Search for the cell housing the specified text and yield its (X, Y) center coordinate. 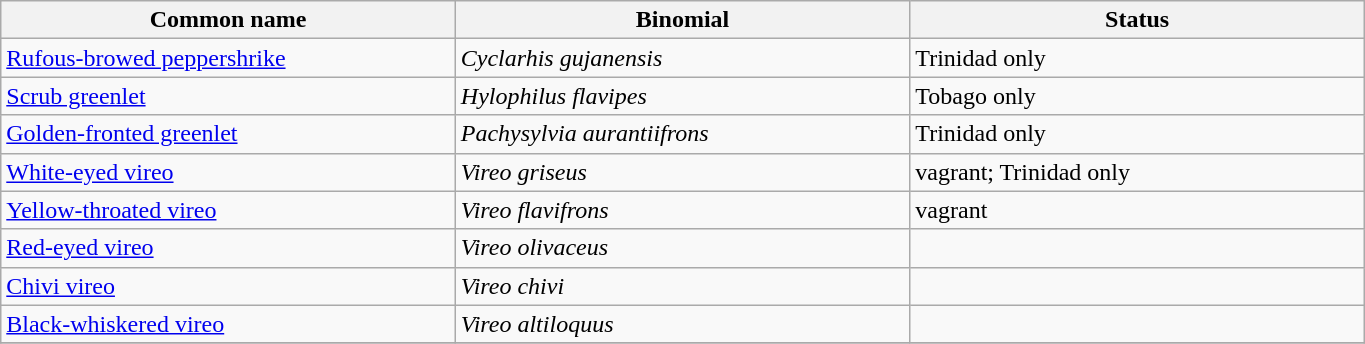
vagrant; Trinidad only (1138, 172)
Red-eyed vireo (228, 248)
Vireo olivaceus (682, 248)
Common name (228, 20)
Pachysylvia aurantiifrons (682, 134)
Chivi vireo (228, 286)
Black-whiskered vireo (228, 324)
Vireo flavifrons (682, 210)
Status (1138, 20)
Hylophilus flavipes (682, 96)
Golden-fronted greenlet (228, 134)
Vireo altiloquus (682, 324)
Binomial (682, 20)
Vireo griseus (682, 172)
Tobago only (1138, 96)
vagrant (1138, 210)
Vireo chivi (682, 286)
White-eyed vireo (228, 172)
Cyclarhis gujanensis (682, 58)
Rufous-browed peppershrike (228, 58)
Yellow-throated vireo (228, 210)
Scrub greenlet (228, 96)
